Pinpoint the cell where the given text exists, returning its (X, Y) midpoint coordinate. 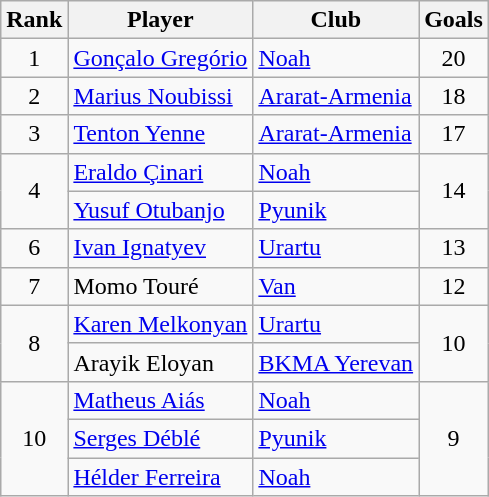
Serges Déblé (160, 438)
Matheus Aiás (160, 400)
Tenton Yenne (160, 134)
17 (454, 134)
13 (454, 248)
Marius Noubissi (160, 96)
Arayik Eloyan (160, 362)
12 (454, 286)
4 (34, 191)
Rank (34, 20)
1 (34, 58)
20 (454, 58)
Ivan Ignatyev (160, 248)
Eraldo Çinari (160, 172)
BKMA Yerevan (336, 362)
Player (160, 20)
Gonçalo Gregório (160, 58)
Hélder Ferreira (160, 477)
8 (34, 343)
Club (336, 20)
9 (454, 438)
2 (34, 96)
3 (34, 134)
Karen Melkonyan (160, 324)
Momo Touré (160, 286)
18 (454, 96)
14 (454, 191)
Van (336, 286)
Yusuf Otubanjo (160, 210)
7 (34, 286)
Goals (454, 20)
6 (34, 248)
